Search for the cell housing the specified text and yield its [X, Y] center coordinate. 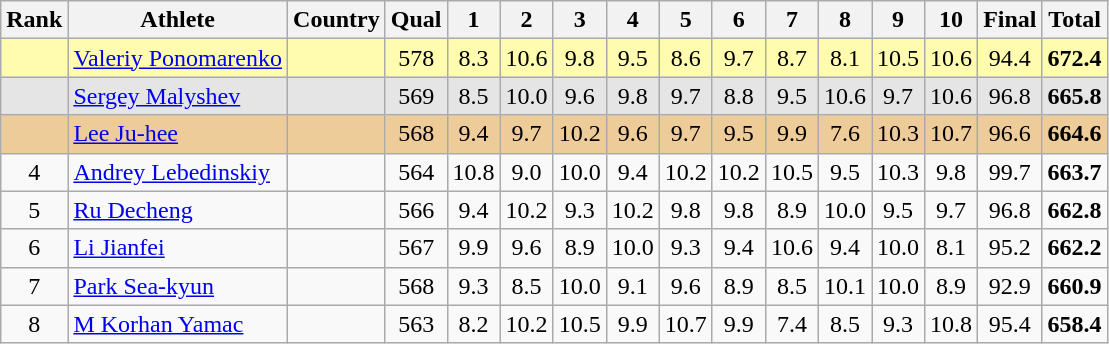
Total [1074, 20]
672.4 [1074, 58]
563 [416, 324]
665.8 [1074, 96]
96.6 [1010, 134]
Andrey Lebedinskiy [178, 172]
Valeriy Ponomarenko [178, 58]
95.2 [1010, 248]
Qual [416, 20]
8.3 [474, 58]
10 [952, 20]
664.6 [1074, 134]
7.4 [792, 324]
9 [898, 20]
567 [416, 248]
9.0 [526, 172]
9.1 [632, 286]
Country [337, 20]
8.8 [738, 96]
566 [416, 210]
Final [1010, 20]
M Korhan Yamac [178, 324]
3 [580, 20]
Ru Decheng [178, 210]
658.4 [1074, 324]
Rank [34, 20]
95.4 [1010, 324]
99.7 [1010, 172]
Lee Ju-hee [178, 134]
564 [416, 172]
8.2 [474, 324]
Athlete [178, 20]
94.4 [1010, 58]
Sergey Malyshev [178, 96]
8.7 [792, 58]
8.6 [686, 58]
569 [416, 96]
663.7 [1074, 172]
Li Jianfei [178, 248]
Park Sea-kyun [178, 286]
662.2 [1074, 248]
662.8 [1074, 210]
2 [526, 20]
92.9 [1010, 286]
660.9 [1074, 286]
1 [474, 20]
10.1 [844, 286]
7.6 [844, 134]
578 [416, 58]
